Capture the cell that displays the provided text and extract its (X, Y) central coordinate. 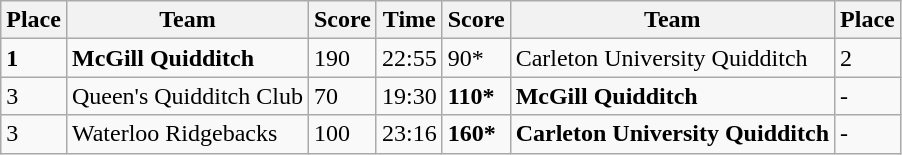
90* (476, 58)
190 (342, 58)
1 (34, 58)
Time (409, 20)
70 (342, 96)
23:16 (409, 134)
110* (476, 96)
22:55 (409, 58)
Waterloo Ridgebacks (187, 134)
160* (476, 134)
19:30 (409, 96)
Queen's Quidditch Club (187, 96)
100 (342, 134)
2 (868, 58)
